For the text-containing cell, return its midpoint in (x, y) coordinate format. 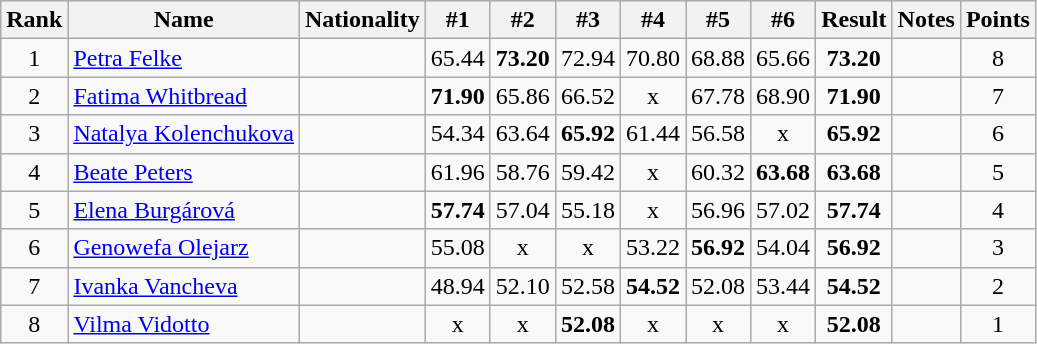
65.44 (458, 58)
55.18 (588, 210)
#6 (784, 20)
48.94 (458, 286)
Beate Peters (184, 172)
72.94 (588, 58)
63.64 (522, 134)
Natalya Kolenchukova (184, 134)
Name (184, 20)
Vilma Vidotto (184, 324)
56.96 (718, 210)
52.10 (522, 286)
65.66 (784, 58)
54.04 (784, 248)
Notes (926, 20)
59.42 (588, 172)
66.52 (588, 96)
53.22 (652, 248)
55.08 (458, 248)
61.96 (458, 172)
56.58 (718, 134)
Ivanka Vancheva (184, 286)
68.90 (784, 96)
53.44 (784, 286)
61.44 (652, 134)
Rank (34, 20)
#4 (652, 20)
Elena Burgárová (184, 210)
57.04 (522, 210)
52.58 (588, 286)
57.02 (784, 210)
54.34 (458, 134)
68.88 (718, 58)
#5 (718, 20)
60.32 (718, 172)
Points (998, 20)
65.86 (522, 96)
Result (854, 20)
#3 (588, 20)
Fatima Whitbread (184, 96)
#1 (458, 20)
Nationality (363, 20)
Petra Felke (184, 58)
#2 (522, 20)
70.80 (652, 58)
58.76 (522, 172)
Genowefa Olejarz (184, 248)
67.78 (718, 96)
